Identify which cell holds the provided text, then report its (X, Y) central coordinate. 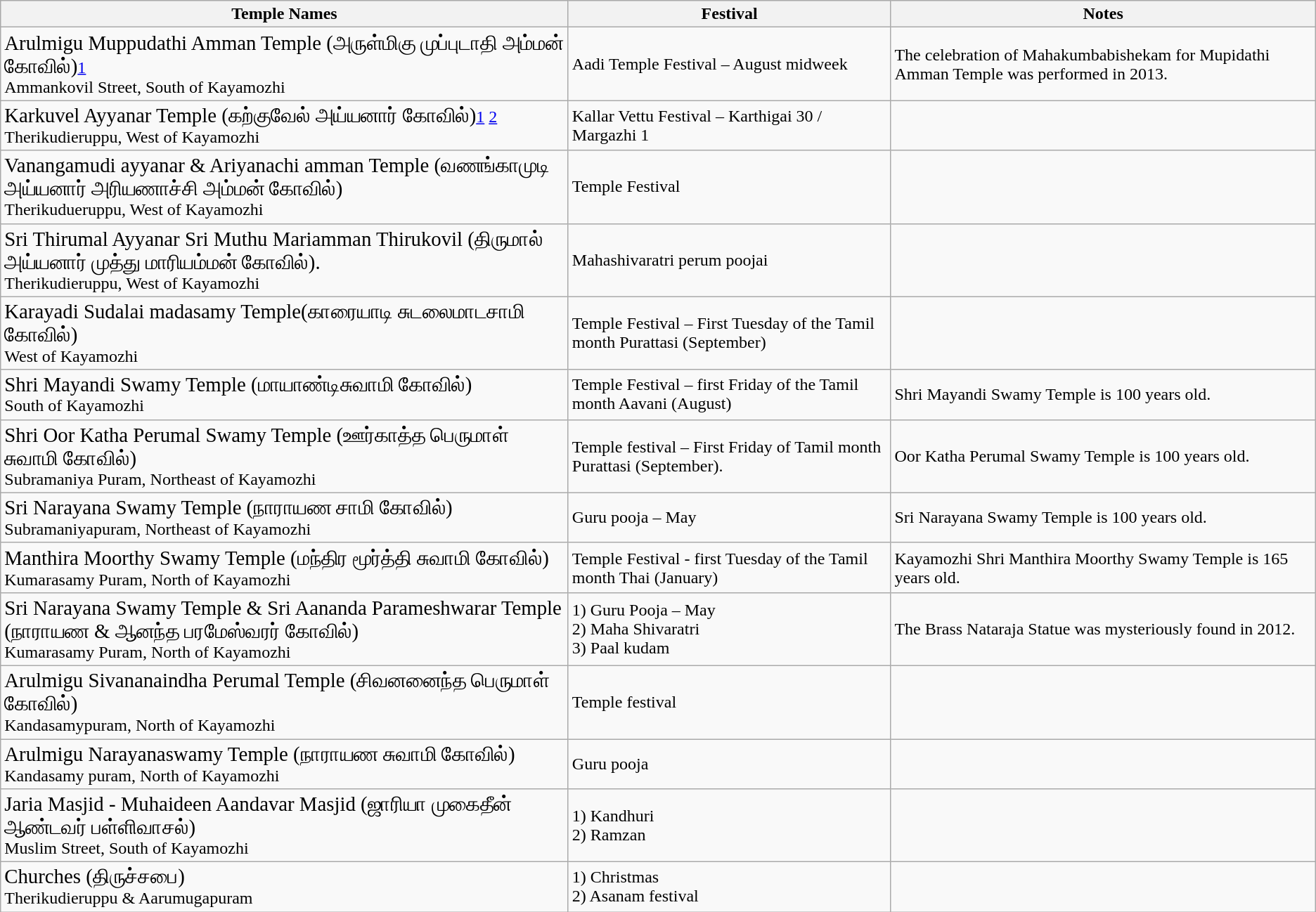
Sri Narayana Swamy Temple (நாராயண சாமி கோவில்)Subramaniyapuram, Northeast of Kayamozhi (285, 517)
Sri Narayana Swamy Temple & Sri Aananda Parameshwarar Temple (நாராயண & ஆனந்த பரமேஸ்வரர் கோவில்)Kumarasamy Puram, North of Kayamozhi (285, 629)
Kayamozhi Shri Manthira Moorthy Swamy Temple is 165 years old. (1103, 568)
Festival (730, 14)
Manthira Moorthy Swamy Temple (மந்திர மூர்த்தி சுவாமி கோவில்)Kumarasamy Puram, North of Kayamozhi (285, 568)
Arulmigu Narayanaswamy Temple (நாராயண சுவாமி கோவில்)Kandasamy puram, North of Kayamozhi (285, 764)
Karkuvel Ayyanar Temple (கற்குவேல் அய்யனார் கோவில்)1 2Therikudieruppu, West of Kayamozhi (285, 125)
1) Christmas2) Asanam festival (730, 887)
1) Guru Pooja – May2) Maha Shivaratri3) Paal kudam (730, 629)
Temple festival – First Friday of Tamil month Purattasi (September). (730, 456)
Sri Thirumal Ayyanar Sri Muthu Mariamman Thirukovil (திருமால் அய்யனார் முத்து மாரியம்மன் கோவில்).Therikudieruppu, West of Kayamozhi (285, 260)
Temple Names (285, 14)
Oor Katha Perumal Swamy Temple is 100 years old. (1103, 456)
Notes (1103, 14)
Temple festival (730, 702)
Temple Festival (730, 187)
Kallar Vettu Festival – Karthigai 30 / Margazhi 1 (730, 125)
1) Kandhuri2) Ramzan (730, 826)
Jaria Masjid - Muhaideen Aandavar Masjid (ஜாரியா முகைதீன் ஆண்டவர் பள்ளிவாசல்) Muslim Street, South of Kayamozhi (285, 826)
Temple Festival – first Friday of the Tamil month Aavani (August) (730, 395)
The Brass Nataraja Statue was mysteriously found in 2012. (1103, 629)
Aadi Temple Festival – August midweek (730, 64)
Shri Oor Katha Perumal Swamy Temple (ஊர்காத்த பெருமாள் சுவாமி கோவில்)Subramaniya Puram, Northeast of Kayamozhi (285, 456)
Shri Mayandi Swamy Temple (மாயாண்டிசுவாமி கோவில்)South of Kayamozhi (285, 395)
Karayadi Sudalai madasamy Temple(காரையாடி சுடலைமாடசாமி கோவில்)West of Kayamozhi (285, 333)
Shri Mayandi Swamy Temple is 100 years old. (1103, 395)
The celebration of Mahakumbabishekam for Mupidathi Amman Temple was performed in 2013. (1103, 64)
Temple Festival – First Tuesday of the Tamil month Purattasi (September) (730, 333)
Mahashivaratri perum poojai (730, 260)
Sri Narayana Swamy Temple is 100 years old. (1103, 517)
Arulmigu Muppudathi Amman Temple (அருள்மிகு முப்புடாதி அம்மன் கோவில்)1Ammankovil Street, South of Kayamozhi (285, 64)
Guru pooja (730, 764)
Arulmigu Sivananaindha Perumal Temple (சிவனனைந்த பெருமாள் கோவில்)Kandasamypuram, North of Kayamozhi (285, 702)
Guru pooja – May (730, 517)
Vanangamudi ayyanar & Ariyanachi amman Temple (வணங்காமுடி அய்யனார் அரியணாச்சி அம்மன் கோவில்)Therikudueruppu, West of Kayamozhi (285, 187)
Churches (திருச்சபை)Therikudieruppu & Aarumugapuram (285, 887)
Temple Festival - first Tuesday of the Tamil month Thai (January) (730, 568)
